Locate the cell with the specified text and output its (X, Y) center coordinate. 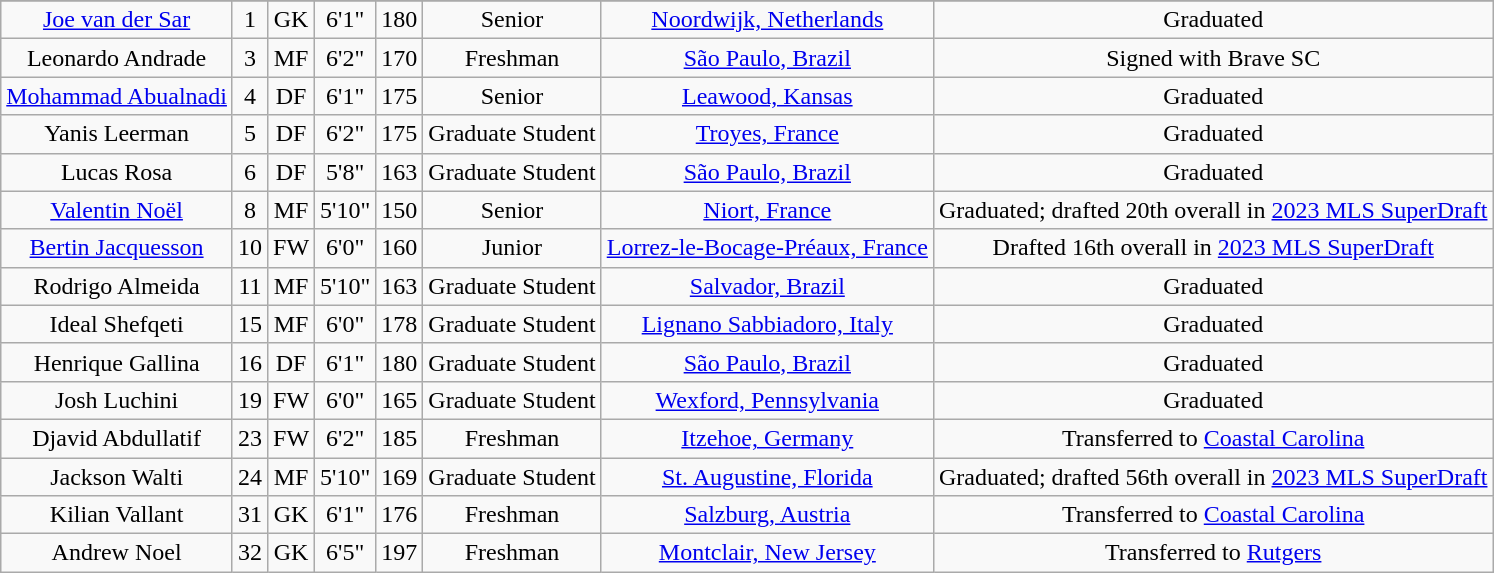
Ideal Shefqeti (117, 324)
Salvador, Brazil (767, 286)
Wexford, Pennsylvania (767, 400)
Noordwijk, Netherlands (767, 20)
32 (250, 553)
Salzburg, Austria (767, 515)
6 (250, 172)
St. Augustine, Florida (767, 477)
Lignano Sabbiadoro, Italy (767, 324)
10 (250, 248)
Andrew Noel (117, 553)
5'8" (346, 172)
178 (400, 324)
176 (400, 515)
Niort, France (767, 210)
Mohammad Abualnadi (117, 96)
Drafted 16th overall in 2023 MLS SuperDraft (1213, 248)
16 (250, 362)
8 (250, 210)
Leawood, Kansas (767, 96)
Graduated; drafted 20th overall in 2023 MLS SuperDraft (1213, 210)
Bertin Jacquesson (117, 248)
Troyes, France (767, 134)
Lucas Rosa (117, 172)
160 (400, 248)
Junior (512, 248)
185 (400, 438)
11 (250, 286)
Kilian Vallant (117, 515)
Valentin Noël (117, 210)
Jackson Walti (117, 477)
3 (250, 58)
6'5" (346, 553)
31 (250, 515)
150 (400, 210)
Leonardo Andrade (117, 58)
24 (250, 477)
4 (250, 96)
197 (400, 553)
1 (250, 20)
5 (250, 134)
Lorrez-le-Bocage-Préaux, France (767, 248)
15 (250, 324)
Joe van der Sar (117, 20)
Josh Luchini (117, 400)
19 (250, 400)
Yanis Leerman (117, 134)
23 (250, 438)
Graduated; drafted 56th overall in 2023 MLS SuperDraft (1213, 477)
Rodrigo Almeida (117, 286)
Itzehoe, Germany (767, 438)
Djavid Abdullatif (117, 438)
Signed with Brave SC (1213, 58)
165 (400, 400)
169 (400, 477)
170 (400, 58)
Montclair, New Jersey (767, 553)
Henrique Gallina (117, 362)
Transferred to Rutgers (1213, 553)
